For the text-containing cell, return its midpoint in (X, Y) coordinate format. 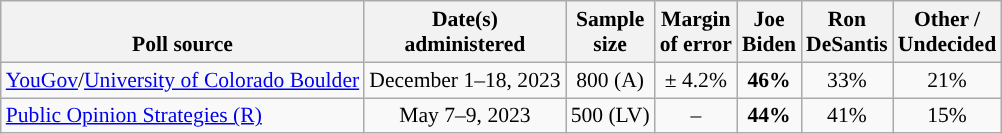
± 4.2% (696, 80)
41% (847, 116)
JoeBiden (769, 32)
Samplesize (610, 32)
May 7–9, 2023 (464, 116)
Marginof error (696, 32)
Public Opinion Strategies (R) (182, 116)
15% (947, 116)
800 (A) (610, 80)
– (696, 116)
December 1–18, 2023 (464, 80)
46% (769, 80)
YouGov/University of Colorado Boulder (182, 80)
Date(s)administered (464, 32)
Poll source (182, 32)
21% (947, 80)
Other /Undecided (947, 32)
44% (769, 116)
500 (LV) (610, 116)
RonDeSantis (847, 32)
33% (847, 80)
